Determine the (X, Y) coordinate at the center of the cell enclosing the given text.  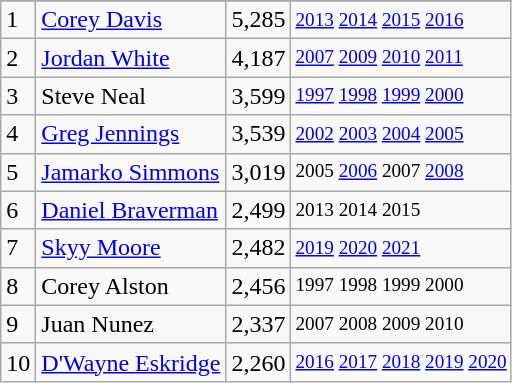
1 (18, 20)
5,285 (258, 20)
2007 2009 2010 2011 (401, 58)
4 (18, 134)
6 (18, 210)
2,499 (258, 210)
D'Wayne Eskridge (131, 362)
3 (18, 96)
3,539 (258, 134)
7 (18, 248)
4,187 (258, 58)
2,260 (258, 362)
2002 2003 2004 2005 (401, 134)
Steve Neal (131, 96)
2 (18, 58)
2019 2020 2021 (401, 248)
2,337 (258, 324)
2016 2017 2018 2019 2020 (401, 362)
Greg Jennings (131, 134)
Corey Alston (131, 286)
3,599 (258, 96)
8 (18, 286)
Jordan White (131, 58)
Jamarko Simmons (131, 172)
Skyy Moore (131, 248)
10 (18, 362)
2013 2014 2015 (401, 210)
2013 2014 2015 2016 (401, 20)
2005 2006 2007 2008 (401, 172)
2007 2008 2009 2010 (401, 324)
5 (18, 172)
9 (18, 324)
Daniel Braverman (131, 210)
2,482 (258, 248)
3,019 (258, 172)
2,456 (258, 286)
Juan Nunez (131, 324)
Corey Davis (131, 20)
